Output the (X, Y) coordinate of the center of the cell containing the given text.  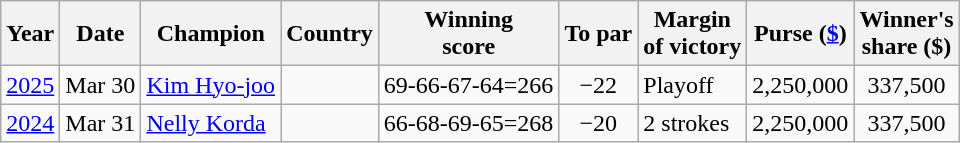
Date (100, 34)
Winningscore (468, 34)
2024 (30, 123)
−20 (598, 123)
Country (330, 34)
Mar 30 (100, 85)
Marginof victory (692, 34)
Purse ($) (800, 34)
Champion (211, 34)
66-68-69-65=268 (468, 123)
−22 (598, 85)
Year (30, 34)
Playoff (692, 85)
69-66-67-64=266 (468, 85)
Winner'sshare ($) (906, 34)
Nelly Korda (211, 123)
Kim Hyo-joo (211, 85)
To par (598, 34)
2 strokes (692, 123)
2025 (30, 85)
Mar 31 (100, 123)
